Capture the cell that displays the provided text and extract its [x, y] central coordinate. 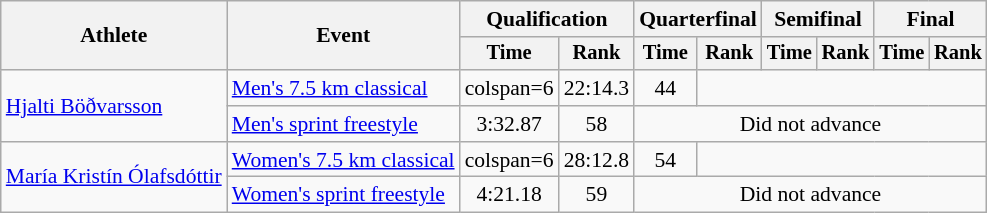
44 [665, 88]
Hjalti Böðvarsson [114, 106]
María Kristín Ólafsdóttir [114, 178]
58 [596, 124]
Athlete [114, 36]
54 [665, 160]
59 [596, 195]
4:21.18 [510, 195]
22:14.3 [596, 88]
3:32.87 [510, 124]
Men's 7.5 km classical [344, 88]
Women's 7.5 km classical [344, 160]
Men's sprint freestyle [344, 124]
Semifinal [818, 19]
Women's sprint freestyle [344, 195]
Qualification [548, 19]
Event [344, 36]
Final [930, 19]
28:12.8 [596, 160]
Quarterfinal [698, 19]
